From the cell containing the given text, extract its center point as [x, y] coordinate. 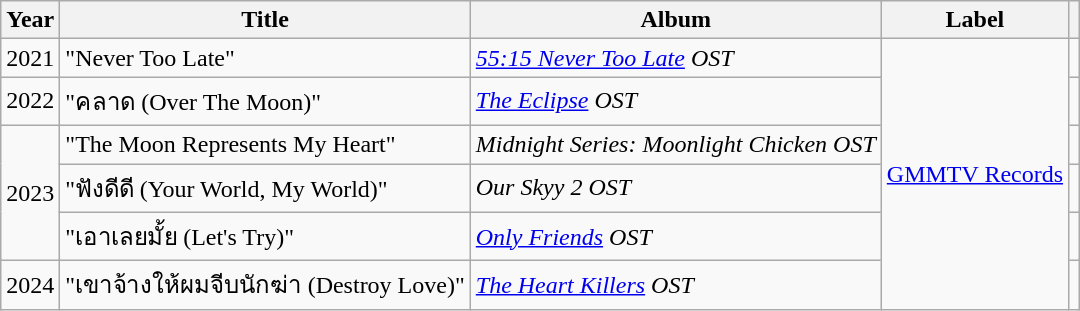
Midnight Series: Moonlight Chicken OST [676, 144]
2024 [30, 286]
55:15 Never Too Late OST [676, 58]
Album [676, 20]
GMMTV Records [974, 174]
2021 [30, 58]
"เอาเลยมั้ย (Let's Try)" [265, 236]
Only Friends OST [676, 236]
Label [974, 20]
"เขาจ้างให้ผมจีบนักฆ่า (Destroy Love)" [265, 286]
2023 [30, 192]
Year [30, 20]
The Eclipse OST [676, 102]
"ฟังดีดี (Your World, My World)" [265, 188]
"คลาด (Over The Moon)" [265, 102]
Our Skyy 2 OST [676, 188]
"The Moon Represents My Heart" [265, 144]
2022 [30, 102]
"Never Too Late" [265, 58]
Title [265, 20]
The Heart Killers OST [676, 286]
